Output the [X, Y] coordinate of the center of the cell containing the given text.  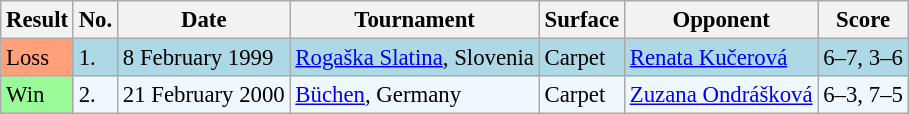
21 February 2000 [204, 95]
Opponent [720, 20]
Date [204, 20]
Win [38, 95]
8 February 1999 [204, 58]
Score [863, 20]
Result [38, 20]
Rogaška Slatina, Slovenia [414, 58]
Büchen, Germany [414, 95]
No. [95, 20]
Loss [38, 58]
2. [95, 95]
Surface [582, 20]
6–3, 7–5 [863, 95]
Tournament [414, 20]
Renata Kučerová [720, 58]
Zuzana Ondrášková [720, 95]
6–7, 3–6 [863, 58]
1. [95, 58]
